Extract the (X, Y) coordinate from the center of the cell holding the provided text.  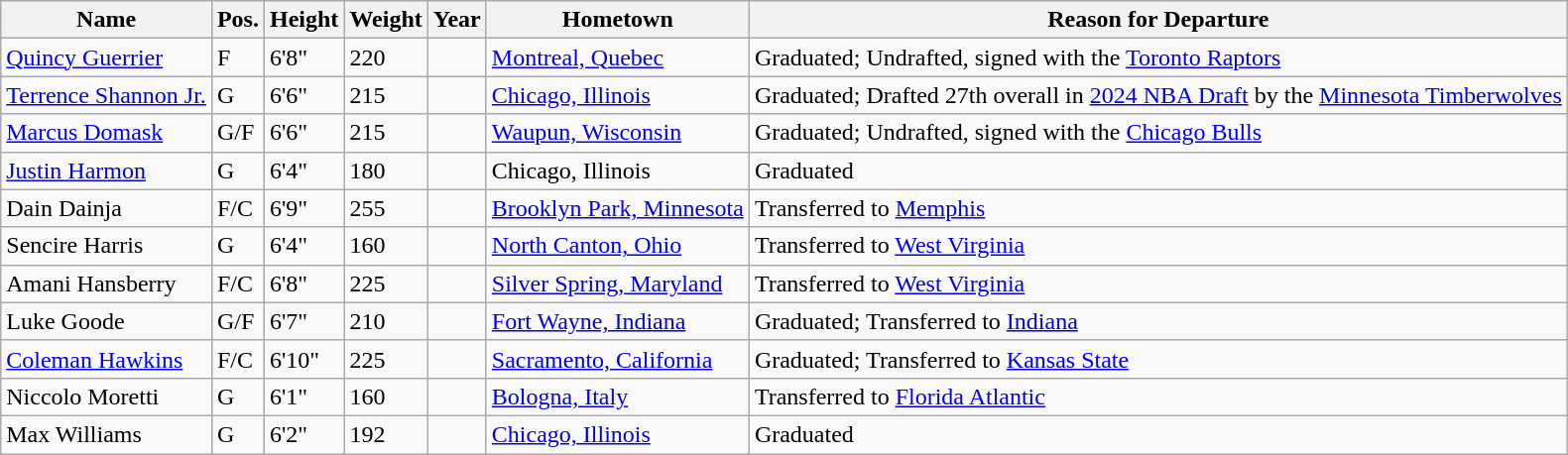
Marcus Domask (107, 133)
Sencire Harris (107, 246)
Brooklyn Park, Minnesota (617, 208)
Graduated; Transferred to Indiana (1158, 321)
192 (386, 434)
180 (386, 171)
Transferred to Florida Atlantic (1158, 397)
Terrence Shannon Jr. (107, 95)
220 (386, 57)
Fort Wayne, Indiana (617, 321)
6'7" (303, 321)
Hometown (617, 20)
Height (303, 20)
Justin Harmon (107, 171)
Niccolo Moretti (107, 397)
6'2" (303, 434)
Coleman Hawkins (107, 359)
North Canton, Ohio (617, 246)
Graduated; Undrafted, signed with the Chicago Bulls (1158, 133)
6'9" (303, 208)
Quincy Guerrier (107, 57)
Weight (386, 20)
F (238, 57)
Dain Dainja (107, 208)
Reason for Departure (1158, 20)
Amani Hansberry (107, 284)
Luke Goode (107, 321)
Graduated; Undrafted, signed with the Toronto Raptors (1158, 57)
Name (107, 20)
255 (386, 208)
6'10" (303, 359)
210 (386, 321)
Graduated; Transferred to Kansas State (1158, 359)
Waupun, Wisconsin (617, 133)
Max Williams (107, 434)
Silver Spring, Maryland (617, 284)
Montreal, Quebec (617, 57)
Pos. (238, 20)
Year (456, 20)
6'1" (303, 397)
Transferred to Memphis (1158, 208)
Sacramento, California (617, 359)
Graduated; Drafted 27th overall in 2024 NBA Draft by the Minnesota Timberwolves (1158, 95)
Bologna, Italy (617, 397)
